Locate the cell with the specified text and output its [x, y] center coordinate. 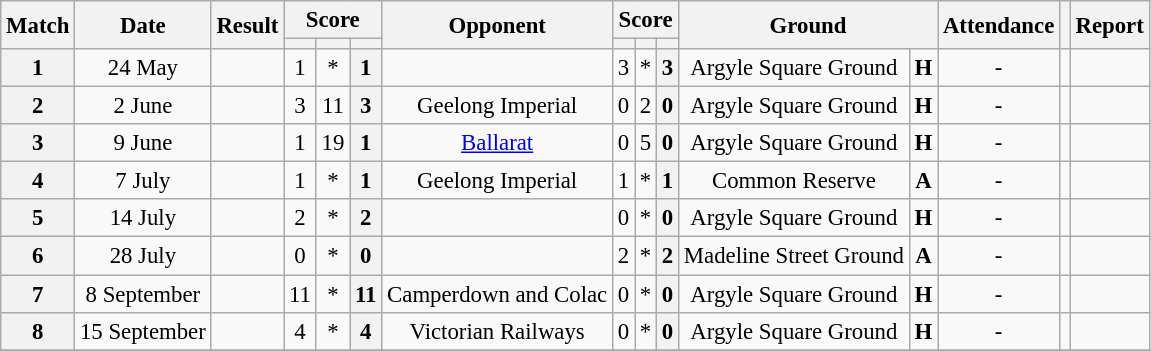
Report [1110, 25]
Ground [808, 25]
Ballarat [498, 143]
Attendance [999, 25]
7 July [143, 181]
2 June [143, 106]
9 June [143, 143]
8 [38, 331]
8 September [143, 294]
7 [38, 294]
14 July [143, 219]
Match [38, 25]
19 [332, 143]
28 July [143, 256]
Madeline Street Ground [794, 256]
Common Reserve [794, 181]
Camperdown and Colac [498, 294]
24 May [143, 68]
6 [38, 256]
Result [248, 25]
Opponent [498, 25]
15 September [143, 331]
Date [143, 25]
Victorian Railways [498, 331]
